Return [x, y] of the center of cell containing provided text 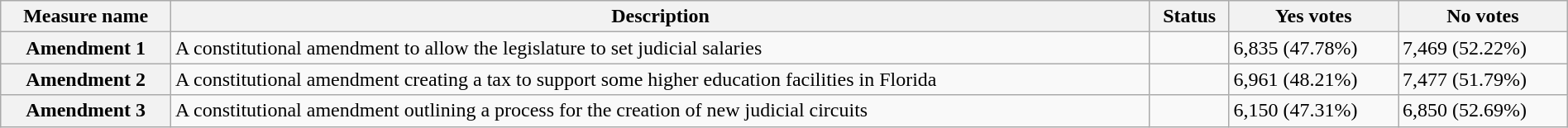
Yes votes [1313, 17]
A constitutional amendment outlining a process for the creation of new judicial circuits [661, 111]
A constitutional amendment creating a tax to support some higher education facilities in Florida [661, 79]
Description [661, 17]
6,961 (48.21%) [1313, 79]
Amendment 3 [86, 111]
Amendment 2 [86, 79]
6,150 (47.31%) [1313, 111]
No votes [1484, 17]
Status [1189, 17]
6,835 (47.78%) [1313, 48]
Measure name [86, 17]
6,850 (52.69%) [1484, 111]
Amendment 1 [86, 48]
7,469 (52.22%) [1484, 48]
7,477 (51.79%) [1484, 79]
A constitutional amendment to allow the legislature to set judicial salaries [661, 48]
